Extract the (x, y) coordinate from the center of the cell holding the provided text.  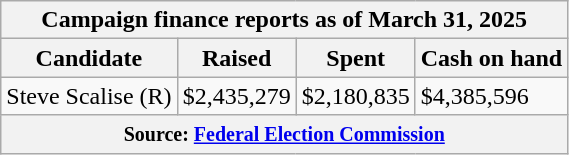
Cash on hand (491, 58)
$2,180,835 (356, 96)
Raised (236, 58)
Candidate (89, 58)
Spent (356, 58)
Campaign finance reports as of March 31, 2025 (284, 20)
$4,385,596 (491, 96)
Steve Scalise (R) (89, 96)
Source: Federal Election Commission (284, 134)
$2,435,279 (236, 96)
